Output the [x, y] coordinate of the center of the cell containing the given text.  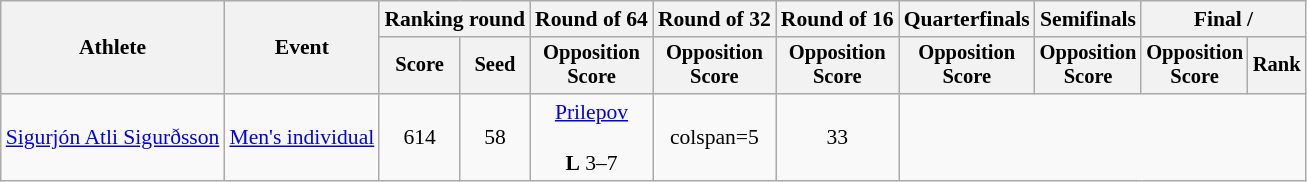
Event [302, 48]
58 [495, 138]
Round of 32 [714, 19]
Rank [1277, 66]
Semifinals [1088, 19]
Round of 64 [592, 19]
Final / [1223, 19]
Ranking round [454, 19]
Men's individual [302, 138]
PrilepovL 3–7 [592, 138]
Round of 16 [838, 19]
colspan=5 [714, 138]
Quarterfinals [967, 19]
614 [420, 138]
Athlete [113, 48]
Seed [495, 66]
33 [838, 138]
Score [420, 66]
Sigurjón Atli Sigurðsson [113, 138]
